Scan for the cell matching the given text and deliver its [X, Y] coordinate at center. 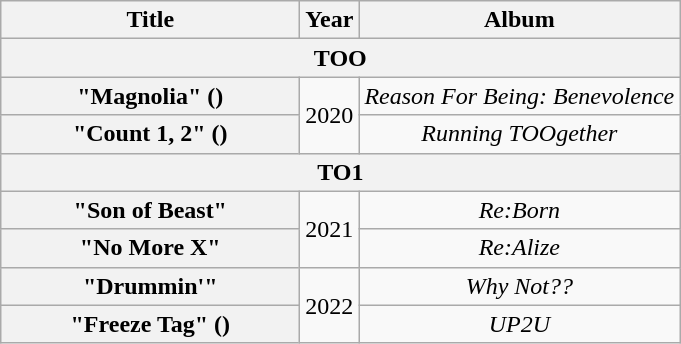
Year [330, 20]
UP2U [520, 324]
TOO [340, 58]
2020 [330, 115]
Album [520, 20]
"Magnolia" () [150, 96]
Reason For Being: Benevolence [520, 96]
"Son of Beast" [150, 210]
Title [150, 20]
TO1 [340, 172]
Why Not?? [520, 286]
2021 [330, 229]
2022 [330, 305]
Re:Born [520, 210]
"No More X" [150, 248]
"Drummin'" [150, 286]
"Count 1, 2" () [150, 134]
Re:Alize [520, 248]
"Freeze Tag" () [150, 324]
Running TOOgether [520, 134]
